Extract the (X, Y) coordinate from the center of the cell holding the provided text.  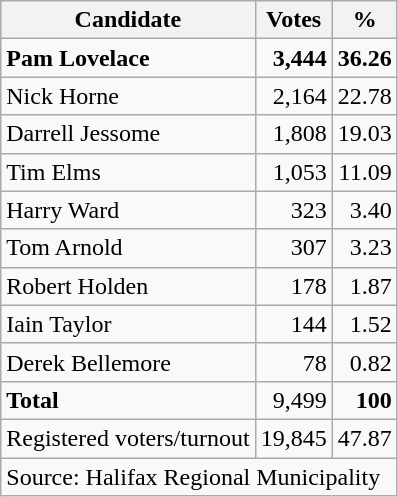
Nick Horne (128, 96)
178 (294, 286)
19,845 (294, 438)
3,444 (294, 58)
9,499 (294, 400)
Iain Taylor (128, 324)
1,808 (294, 134)
Harry Ward (128, 210)
47.87 (364, 438)
307 (294, 248)
Votes (294, 20)
100 (364, 400)
22.78 (364, 96)
Robert Holden (128, 286)
323 (294, 210)
19.03 (364, 134)
Total (128, 400)
% (364, 20)
11.09 (364, 172)
Pam Lovelace (128, 58)
Darrell Jessome (128, 134)
144 (294, 324)
2,164 (294, 96)
1.52 (364, 324)
Derek Bellemore (128, 362)
0.82 (364, 362)
Tim Elms (128, 172)
Source: Halifax Regional Municipality (199, 477)
Tom Arnold (128, 248)
1.87 (364, 286)
1,053 (294, 172)
36.26 (364, 58)
Candidate (128, 20)
Registered voters/turnout (128, 438)
3.40 (364, 210)
78 (294, 362)
3.23 (364, 248)
